Identify which cell holds the provided text, then report its (x, y) central coordinate. 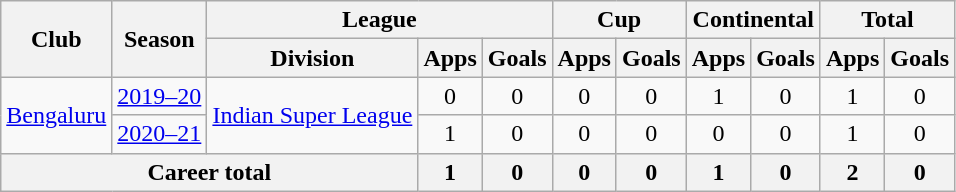
Continental (753, 20)
2 (852, 172)
Division (312, 58)
Career total (210, 172)
Cup (619, 20)
2019–20 (160, 96)
Club (56, 39)
League (380, 20)
Bengaluru (56, 115)
Total (887, 20)
2020–21 (160, 134)
Season (160, 39)
Indian Super League (312, 115)
